Search for the cell housing the specified text and yield its [X, Y] center coordinate. 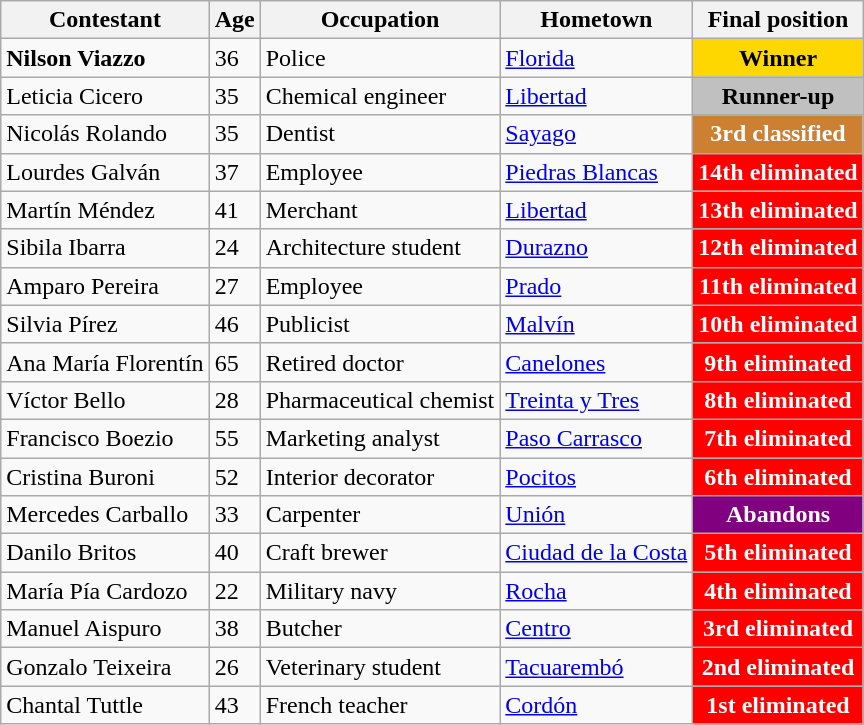
Cordón [596, 705]
52 [234, 477]
22 [234, 591]
Prado [596, 286]
Police [380, 58]
Manuel Aispuro [105, 629]
French teacher [380, 705]
Abandons [778, 515]
Age [234, 20]
11th eliminated [778, 286]
Canelones [596, 362]
Winner [778, 58]
Rocha [596, 591]
4th eliminated [778, 591]
3rd classified [778, 134]
14th eliminated [778, 172]
Contestant [105, 20]
Silvia Pírez [105, 324]
Gonzalo Teixeira [105, 667]
Butcher [380, 629]
3rd eliminated [778, 629]
Centro [596, 629]
Merchant [380, 210]
Interior decorator [380, 477]
Chemical engineer [380, 96]
Marketing analyst [380, 438]
Unión [596, 515]
38 [234, 629]
26 [234, 667]
Pharmaceutical chemist [380, 400]
Final position [778, 20]
10th eliminated [778, 324]
Runner-up [778, 96]
Chantal Tuttle [105, 705]
Cristina Buroni [105, 477]
2nd eliminated [778, 667]
Ana María Florentín [105, 362]
Mercedes Carballo [105, 515]
Veterinary student [380, 667]
1st eliminated [778, 705]
Dentist [380, 134]
Sayago [596, 134]
27 [234, 286]
5th eliminated [778, 553]
37 [234, 172]
28 [234, 400]
Architecture student [380, 248]
24 [234, 248]
7th eliminated [778, 438]
Tacuarembó [596, 667]
33 [234, 515]
46 [234, 324]
41 [234, 210]
Publicist [380, 324]
55 [234, 438]
Treinta y Tres [596, 400]
13th eliminated [778, 210]
Occupation [380, 20]
Sibila Ibarra [105, 248]
Durazno [596, 248]
Francisco Boezio [105, 438]
Hometown [596, 20]
Paso Carrasco [596, 438]
Ciudad de la Costa [596, 553]
9th eliminated [778, 362]
Craft brewer [380, 553]
43 [234, 705]
6th eliminated [778, 477]
María Pía Cardozo [105, 591]
Nilson Viazzo [105, 58]
12th eliminated [778, 248]
Pocitos [596, 477]
Amparo Pereira [105, 286]
Martín Méndez [105, 210]
Florida [596, 58]
Víctor Bello [105, 400]
Nicolás Rolando [105, 134]
Retired doctor [380, 362]
Military navy [380, 591]
Malvín [596, 324]
36 [234, 58]
40 [234, 553]
65 [234, 362]
Leticia Cicero [105, 96]
Danilo Britos [105, 553]
8th eliminated [778, 400]
Piedras Blancas [596, 172]
Lourdes Galván [105, 172]
Carpenter [380, 515]
